Provide the (X, Y) coordinate of the cell's center where the given text is located.  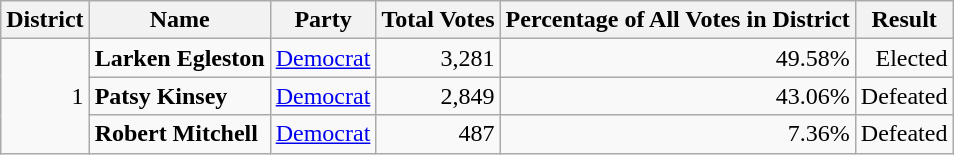
2,849 (438, 96)
Percentage of All Votes in District (678, 20)
7.36% (678, 134)
Name (180, 20)
Total Votes (438, 20)
Elected (904, 58)
43.06% (678, 96)
1 (45, 96)
Robert Mitchell (180, 134)
Larken Egleston (180, 58)
49.58% (678, 58)
487 (438, 134)
District (45, 20)
3,281 (438, 58)
Party (323, 20)
Result (904, 20)
Patsy Kinsey (180, 96)
